Pinpoint the cell where the given text exists, returning its (X, Y) midpoint coordinate. 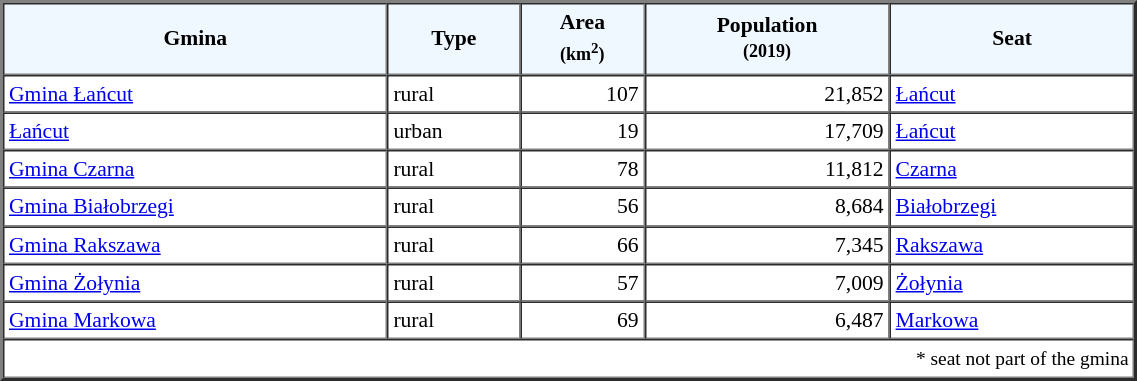
Gmina Białobrzegi (195, 207)
Gmina Żołynia (195, 283)
Gmina (195, 38)
8,684 (766, 207)
66 (582, 245)
57 (582, 283)
21,852 (766, 93)
Gmina Markowa (195, 321)
56 (582, 207)
78 (582, 169)
11,812 (766, 169)
Czarna (1012, 169)
Area(km2) (582, 38)
Type (454, 38)
6,487 (766, 321)
7,345 (766, 245)
Gmina Rakszawa (195, 245)
Population(2019) (766, 38)
Markowa (1012, 321)
urban (454, 131)
Gmina Czarna (195, 169)
Rakszawa (1012, 245)
Seat (1012, 38)
Gmina Łańcut (195, 93)
* seat not part of the gmina (569, 359)
69 (582, 321)
7,009 (766, 283)
Białobrzegi (1012, 207)
107 (582, 93)
17,709 (766, 131)
19 (582, 131)
Żołynia (1012, 283)
